Identify which cell holds the provided text, then report its (X, Y) central coordinate. 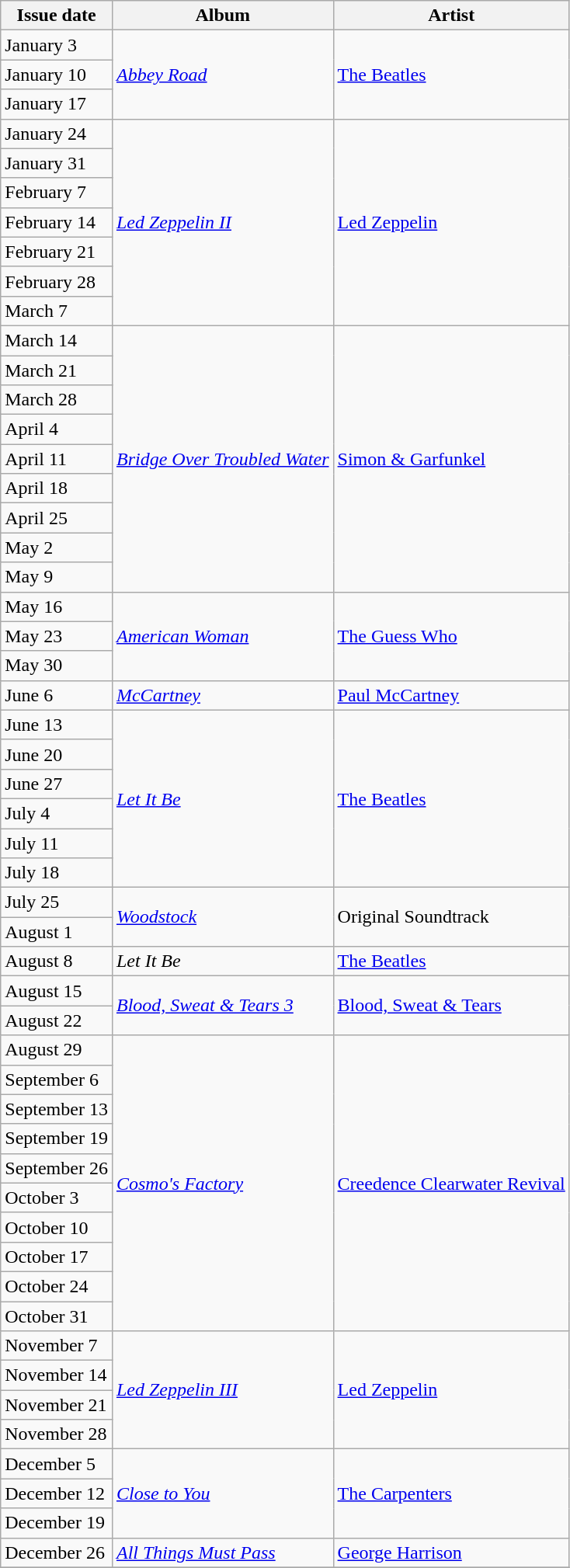
May 23 (57, 636)
April 18 (57, 488)
February 28 (57, 281)
May 9 (57, 577)
George Harrison (451, 1552)
Led Zeppelin II (222, 222)
Led Zeppelin III (222, 1390)
Woodstock (222, 917)
April 25 (57, 518)
September 19 (57, 1139)
June 20 (57, 754)
May 30 (57, 666)
Artist (451, 16)
February 21 (57, 252)
March 21 (57, 370)
September 6 (57, 1080)
January 31 (57, 163)
Close to You (222, 1493)
The Guess Who (451, 636)
July 25 (57, 902)
January 10 (57, 75)
August 1 (57, 932)
Cosmo's Factory (222, 1184)
Blood, Sweat & Tears (451, 1006)
March 28 (57, 400)
February 7 (57, 193)
Creedence Clearwater Revival (451, 1184)
Paul McCartney (451, 695)
American Woman (222, 636)
Blood, Sweat & Tears 3 (222, 1006)
August 15 (57, 991)
May 16 (57, 607)
Issue date (57, 16)
October 17 (57, 1257)
April 11 (57, 459)
June 27 (57, 784)
November 21 (57, 1405)
September 13 (57, 1109)
January 24 (57, 134)
August 29 (57, 1050)
Album (222, 16)
October 10 (57, 1227)
March 14 (57, 340)
August 8 (57, 961)
Simon & Garfunkel (451, 458)
The Carpenters (451, 1493)
December 19 (57, 1523)
July 4 (57, 813)
September 26 (57, 1168)
October 24 (57, 1286)
July 18 (57, 873)
Abbey Road (222, 75)
December 12 (57, 1493)
All Things Must Pass (222, 1552)
May 2 (57, 548)
December 5 (57, 1464)
January 3 (57, 45)
Original Soundtrack (451, 917)
February 14 (57, 222)
July 11 (57, 843)
August 22 (57, 1020)
June 6 (57, 695)
January 17 (57, 104)
November 14 (57, 1375)
October 3 (57, 1198)
March 7 (57, 311)
Bridge Over Troubled Water (222, 458)
December 26 (57, 1552)
November 28 (57, 1434)
June 13 (57, 725)
April 4 (57, 429)
November 7 (57, 1346)
McCartney (222, 695)
October 31 (57, 1316)
